Pinpoint the cell where the given text exists, returning its [X, Y] midpoint coordinate. 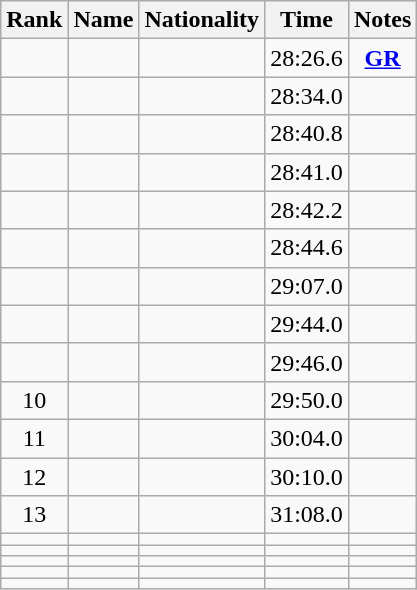
29:50.0 [307, 400]
Notes [382, 20]
11 [34, 438]
Name [104, 20]
31:08.0 [307, 515]
GR [382, 58]
12 [34, 477]
28:40.8 [307, 134]
13 [34, 515]
28:34.0 [307, 96]
28:41.0 [307, 172]
28:42.2 [307, 210]
30:10.0 [307, 477]
Nationality [202, 20]
Rank [34, 20]
28:44.6 [307, 248]
Time [307, 20]
29:46.0 [307, 362]
28:26.6 [307, 58]
30:04.0 [307, 438]
10 [34, 400]
29:07.0 [307, 286]
29:44.0 [307, 324]
